Return [X, Y] of the center of cell containing provided text 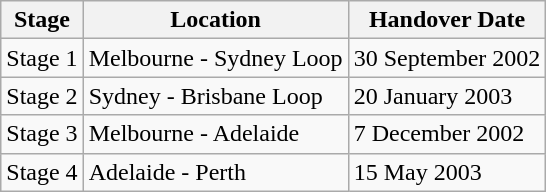
Location [216, 20]
Handover Date [447, 20]
20 January 2003 [447, 96]
Stage 3 [42, 134]
7 December 2002 [447, 134]
Melbourne - Adelaide [216, 134]
Stage 4 [42, 172]
Stage 1 [42, 58]
15 May 2003 [447, 172]
30 September 2002 [447, 58]
Adelaide - Perth [216, 172]
Stage [42, 20]
Melbourne - Sydney Loop [216, 58]
Sydney - Brisbane Loop [216, 96]
Stage 2 [42, 96]
